Return the (X, Y) coordinate for the center point of the cell that contains the specified text.  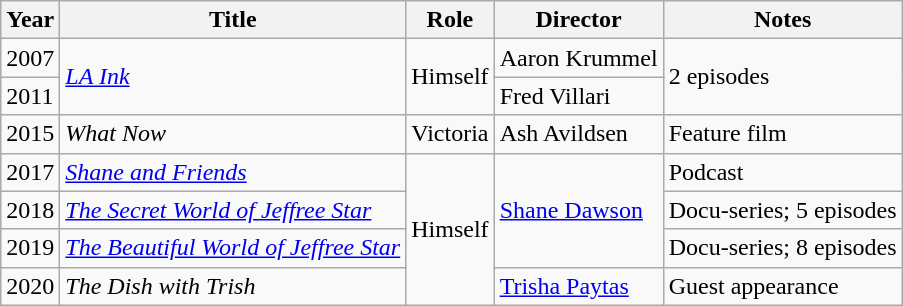
Shane Dawson (578, 210)
Podcast (782, 172)
Role (450, 20)
The Dish with Trish (233, 286)
Fred Villari (578, 96)
2 episodes (782, 77)
2007 (30, 58)
2015 (30, 134)
Director (578, 20)
2018 (30, 210)
2020 (30, 286)
The Beautiful World of Jeffree Star (233, 248)
LA Ink (233, 77)
Docu-series; 8 episodes (782, 248)
2011 (30, 96)
2019 (30, 248)
Notes (782, 20)
What Now (233, 134)
Title (233, 20)
Guest appearance (782, 286)
Year (30, 20)
The Secret World of Jeffree Star (233, 210)
Shane and Friends (233, 172)
Trisha Paytas (578, 286)
2017 (30, 172)
Aaron Krummel (578, 58)
Docu-series; 5 episodes (782, 210)
Victoria (450, 134)
Feature film (782, 134)
Ash Avildsen (578, 134)
